Search for the cell housing the specified text and yield its [x, y] center coordinate. 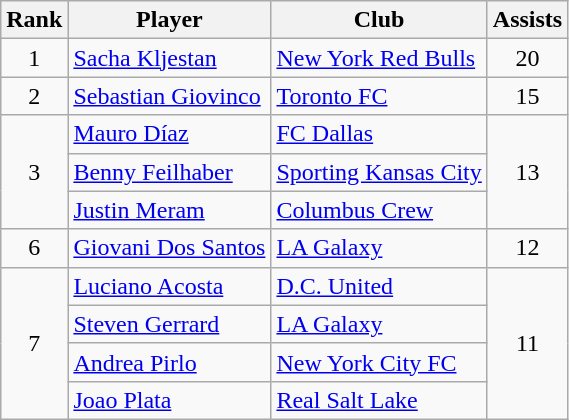
Rank [34, 20]
Toronto FC [379, 96]
3 [34, 172]
15 [527, 96]
Luciano Acosta [170, 286]
Player [170, 20]
1 [34, 58]
12 [527, 248]
11 [527, 343]
Sacha Kljestan [170, 58]
Justin Meram [170, 210]
Joao Plata [170, 400]
Sporting Kansas City [379, 172]
Assists [527, 20]
Columbus Crew [379, 210]
2 [34, 96]
7 [34, 343]
Andrea Pirlo [170, 362]
New York Red Bulls [379, 58]
20 [527, 58]
13 [527, 172]
Giovani Dos Santos [170, 248]
Mauro Díaz [170, 134]
D.C. United [379, 286]
Real Salt Lake [379, 400]
Club [379, 20]
FC Dallas [379, 134]
Sebastian Giovinco [170, 96]
6 [34, 248]
New York City FC [379, 362]
Steven Gerrard [170, 324]
Benny Feilhaber [170, 172]
